Provide the [x, y] coordinate of the cell's center where the given text is located.  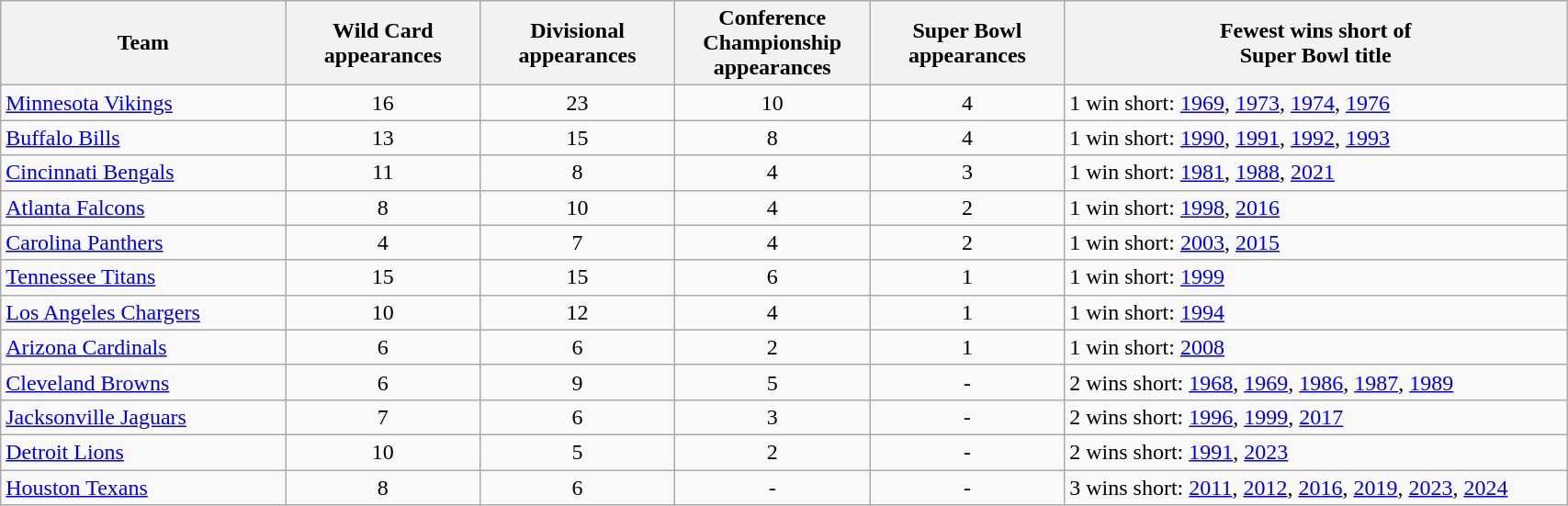
1 win short: 1999 [1315, 277]
Fewest wins short ofSuper Bowl title [1315, 43]
Los Angeles Chargers [143, 312]
1 win short: 1990, 1991, 1992, 1993 [1315, 138]
1 win short: 2003, 2015 [1315, 242]
23 [578, 103]
11 [383, 173]
Minnesota Vikings [143, 103]
3 wins short: 2011, 2012, 2016, 2019, 2023, 2024 [1315, 488]
2 wins short: 1991, 2023 [1315, 452]
Cincinnati Bengals [143, 173]
Jacksonville Jaguars [143, 417]
Wild Card appearances [383, 43]
1 win short: 1969, 1973, 1974, 1976 [1315, 103]
Buffalo Bills [143, 138]
Arizona Cardinals [143, 347]
Houston Texans [143, 488]
Carolina Panthers [143, 242]
Team [143, 43]
Tennessee Titans [143, 277]
12 [578, 312]
2 wins short: 1968, 1969, 1986, 1987, 1989 [1315, 382]
Conference Championship appearances [772, 43]
Super Bowl appearances [967, 43]
Divisional appearances [578, 43]
Cleveland Browns [143, 382]
16 [383, 103]
1 win short: 1994 [1315, 312]
1 win short: 1998, 2016 [1315, 208]
Atlanta Falcons [143, 208]
Detroit Lions [143, 452]
1 win short: 1981, 1988, 2021 [1315, 173]
1 win short: 2008 [1315, 347]
13 [383, 138]
2 wins short: 1996, 1999, 2017 [1315, 417]
9 [578, 382]
